Provide the (x, y) coordinate of the cell's center where the given text is located.  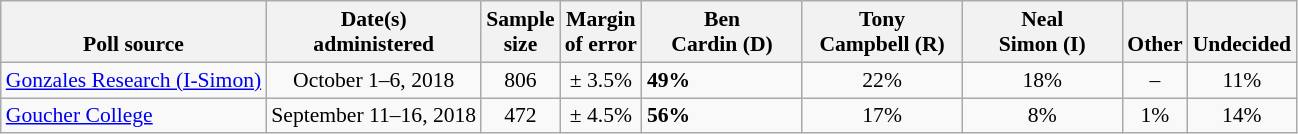
18% (1042, 80)
49% (722, 80)
8% (1042, 116)
11% (1242, 80)
NealSimon (I) (1042, 32)
472 (520, 116)
± 4.5% (601, 116)
Undecided (1242, 32)
56% (722, 116)
TonyCampbell (R) (882, 32)
Samplesize (520, 32)
October 1–6, 2018 (374, 80)
– (1154, 80)
September 11–16, 2018 (374, 116)
Goucher College (134, 116)
Poll source (134, 32)
BenCardin (D) (722, 32)
± 3.5% (601, 80)
14% (1242, 116)
806 (520, 80)
Date(s)administered (374, 32)
Marginof error (601, 32)
1% (1154, 116)
Other (1154, 32)
Gonzales Research (I-Simon) (134, 80)
17% (882, 116)
22% (882, 80)
